Scan for the cell matching the given text and deliver its (X, Y) coordinate at center. 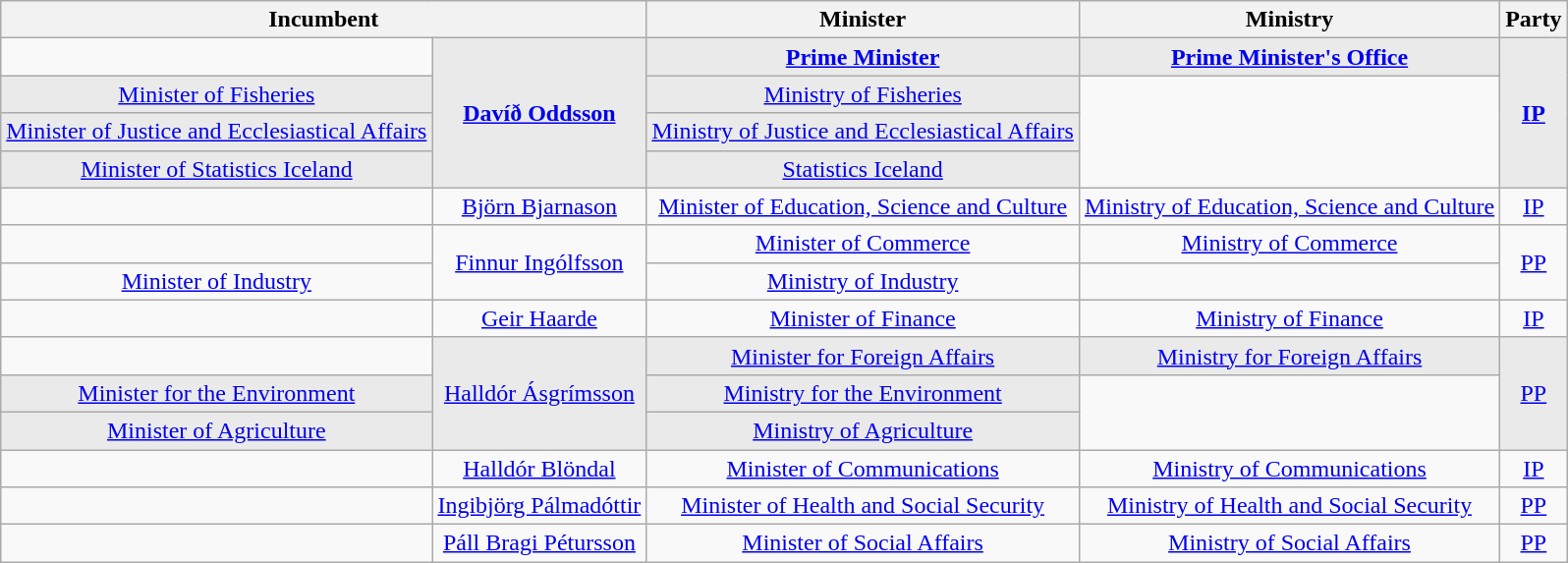
Ministry of Health and Social Security (1289, 506)
Minister (863, 20)
Minister of Social Affairs (863, 543)
Ingibjörg Pálmadóttir (539, 506)
Halldór Ásgrímsson (539, 393)
Minister of Health and Social Security (863, 506)
Davíð Oddsson (539, 113)
Páll Bragi Pétursson (539, 543)
Halldór Blöndal (539, 469)
Minister of Communications (863, 469)
Statistics Iceland (863, 169)
Ministry (1289, 20)
Incumbent (324, 20)
Minister of Commerce (863, 244)
Ministry of Fisheries (863, 94)
Ministry of Social Affairs (1289, 543)
Minister of Finance (863, 318)
Ministry of Finance (1289, 318)
Minister of Agriculture (216, 430)
Prime Minister's Office (1289, 57)
Minister of Statistics Iceland (216, 169)
Ministry for Foreign Affairs (1289, 356)
Ministry of Commerce (1289, 244)
Prime Minister (863, 57)
Minister of Fisheries (216, 94)
Minister of Justice and Ecclesiastical Affairs (216, 132)
Minister for Foreign Affairs (863, 356)
Ministry of Agriculture (863, 430)
Ministry of Justice and Ecclesiastical Affairs (863, 132)
Ministry of Education, Science and Culture (1289, 206)
Minister for the Environment (216, 393)
Ministry for the Environment (863, 393)
Party (1534, 20)
Minister of Industry (216, 281)
Geir Haarde (539, 318)
Minister of Education, Science and Culture (863, 206)
Ministry of Industry (863, 281)
Ministry of Communications (1289, 469)
Finnur Ingólfsson (539, 262)
Björn Bjarnason (539, 206)
